Extract the [x, y] coordinate from the center of the cell holding the provided text.  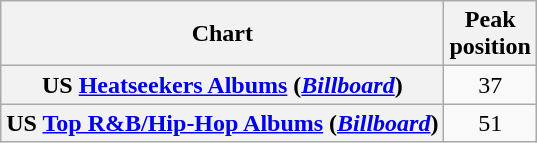
37 [490, 85]
Chart [222, 34]
US Heatseekers Albums (Billboard) [222, 85]
US Top R&B/Hip-Hop Albums (Billboard) [222, 123]
51 [490, 123]
Peakposition [490, 34]
